Locate the cell with the specified text and output its (x, y) center coordinate. 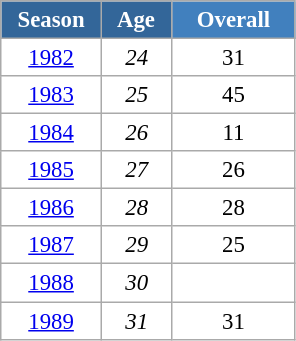
27 (136, 170)
Season (52, 20)
1985 (52, 170)
1983 (52, 95)
1984 (52, 133)
1986 (52, 208)
45 (234, 95)
Overall (234, 20)
1989 (52, 321)
1988 (52, 283)
24 (136, 58)
1982 (52, 58)
1987 (52, 245)
11 (234, 133)
Age (136, 20)
30 (136, 283)
29 (136, 245)
